Pinpoint the cell where the given text exists, returning its (x, y) midpoint coordinate. 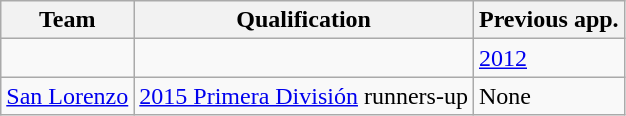
None (548, 96)
Team (68, 20)
2012 (548, 58)
2015 Primera División runners-up (304, 96)
Qualification (304, 20)
Previous app. (548, 20)
San Lorenzo (68, 96)
